Locate the cell with the specified text and output its (X, Y) center coordinate. 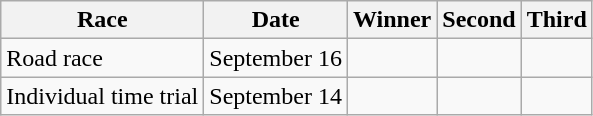
September 14 (276, 96)
September 16 (276, 58)
Second (479, 20)
Individual time trial (102, 96)
Race (102, 20)
Road race (102, 58)
Date (276, 20)
Winner (392, 20)
Third (556, 20)
